Extract the (x, y) coordinate from the center of the cell holding the provided text.  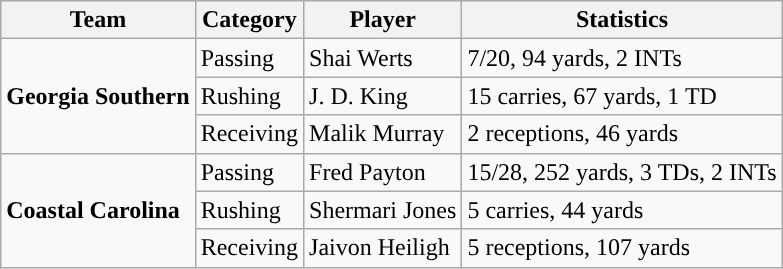
J. D. King (383, 96)
Coastal Carolina (98, 210)
Fred Payton (383, 172)
Category (249, 20)
Statistics (622, 20)
Shermari Jones (383, 210)
5 carries, 44 yards (622, 210)
Shai Werts (383, 58)
Player (383, 20)
2 receptions, 46 yards (622, 134)
7/20, 94 yards, 2 INTs (622, 58)
15/28, 252 yards, 3 TDs, 2 INTs (622, 172)
Jaivon Heiligh (383, 248)
Georgia Southern (98, 96)
Malik Murray (383, 134)
15 carries, 67 yards, 1 TD (622, 96)
5 receptions, 107 yards (622, 248)
Team (98, 20)
